Output the (x, y) coordinate of the center of the cell containing the given text.  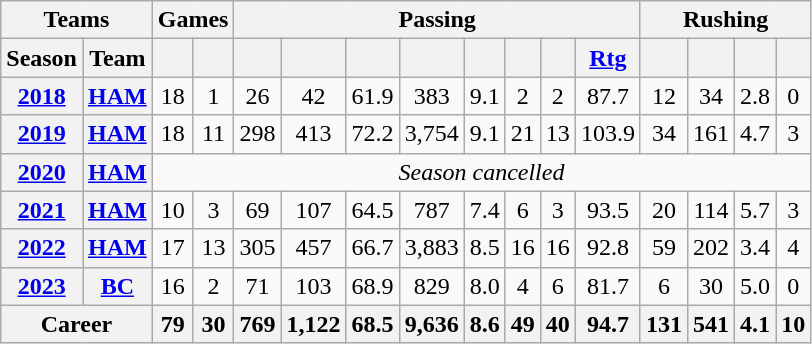
42 (314, 96)
2019 (42, 134)
11 (214, 134)
1,122 (314, 324)
92.8 (608, 248)
3.4 (756, 248)
9,636 (432, 324)
2018 (42, 96)
12 (664, 96)
2022 (42, 248)
87.7 (608, 96)
Passing (437, 20)
5.0 (756, 286)
17 (172, 248)
61.9 (372, 96)
541 (712, 324)
829 (432, 286)
49 (522, 324)
298 (258, 134)
457 (314, 248)
Teams (76, 20)
2021 (42, 210)
20 (664, 210)
413 (314, 134)
93.5 (608, 210)
26 (258, 96)
4.1 (756, 324)
40 (558, 324)
Team (117, 58)
81.7 (608, 286)
2023 (42, 286)
3,883 (432, 248)
202 (712, 248)
2.8 (756, 96)
7.4 (484, 210)
787 (432, 210)
131 (664, 324)
Games (193, 20)
383 (432, 96)
769 (258, 324)
Rtg (608, 58)
2020 (42, 172)
Career (76, 324)
Season cancelled (481, 172)
305 (258, 248)
66.7 (372, 248)
Season (42, 58)
Rushing (725, 20)
94.7 (608, 324)
8.5 (484, 248)
68.5 (372, 324)
4.7 (756, 134)
BC (117, 286)
8.6 (484, 324)
72.2 (372, 134)
107 (314, 210)
71 (258, 286)
8.0 (484, 286)
103.9 (608, 134)
21 (522, 134)
79 (172, 324)
114 (712, 210)
68.9 (372, 286)
3,754 (432, 134)
5.7 (756, 210)
161 (712, 134)
103 (314, 286)
64.5 (372, 210)
59 (664, 248)
69 (258, 210)
1 (214, 96)
